Capture the cell that displays the provided text and extract its (X, Y) central coordinate. 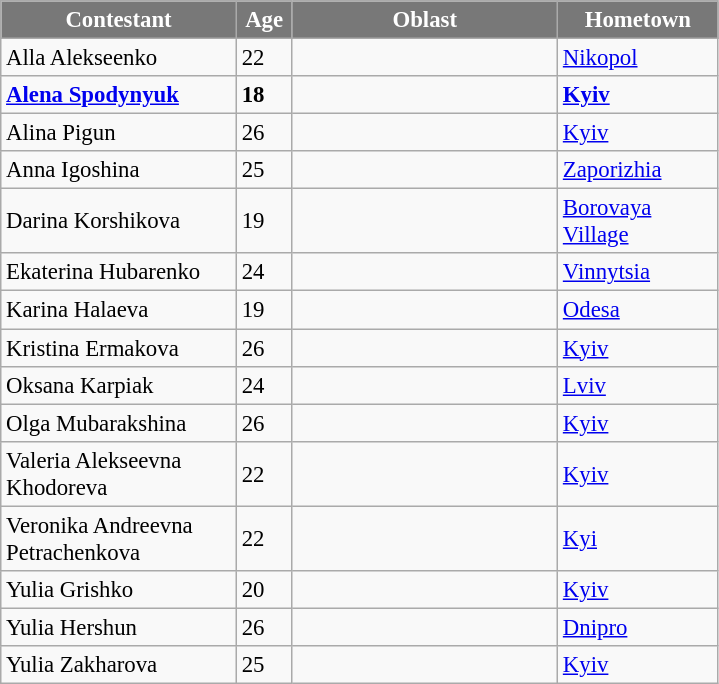
Olga Mubarakshina (119, 423)
Borovaya Village (638, 222)
Veronika Andreevna Petrachenkova (119, 538)
Contestant (119, 20)
Ekaterina Hubarenko (119, 273)
Karina Halaeva (119, 310)
Odesa (638, 310)
Dnipro (638, 627)
Kristina Ermakova (119, 348)
Alina Pigun (119, 133)
18 (264, 95)
Age (264, 20)
Alla Alekseenko (119, 58)
Nikopol (638, 58)
20 (264, 590)
Vinnytsia (638, 273)
Yulia Zakharova (119, 665)
Oksana Karpiak (119, 385)
Lviv (638, 385)
Yulia Hershun (119, 627)
Oblast (425, 20)
Darina Korshikova (119, 222)
Anna Igoshina (119, 170)
Hometown (638, 20)
Kyi (638, 538)
Yulia Grishko (119, 590)
Alena Spodynyuk (119, 95)
Valeria Alekseevna Khodoreva (119, 474)
Zaporizhia (638, 170)
